Pinpoint the cell where the given text exists, returning its [X, Y] midpoint coordinate. 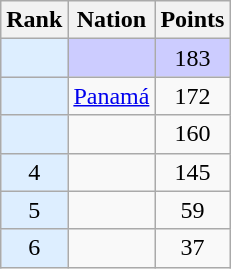
183 [192, 58]
172 [192, 96]
Panamá [112, 96]
145 [192, 172]
4 [34, 172]
160 [192, 134]
6 [34, 248]
Nation [112, 20]
Points [192, 20]
Rank [34, 20]
5 [34, 210]
59 [192, 210]
37 [192, 248]
